Capture the cell that displays the provided text and extract its [x, y] central coordinate. 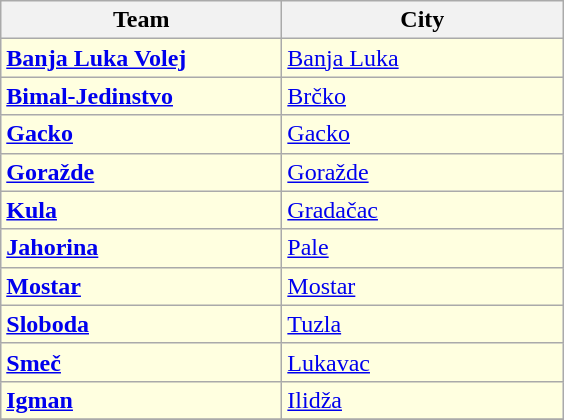
Lukavac [422, 362]
Team [142, 20]
City [422, 20]
Tuzla [422, 324]
Bimal-Jedinstvo [142, 96]
Brčko [422, 96]
Jahorina [142, 248]
Smeč [142, 362]
Banja Luka [422, 58]
Kula [142, 210]
Pale [422, 248]
Ilidža [422, 400]
Sloboda [142, 324]
Banja Luka Volej [142, 58]
Igman [142, 400]
Gradačac [422, 210]
